Pinpoint the cell where the given text exists, returning its [X, Y] midpoint coordinate. 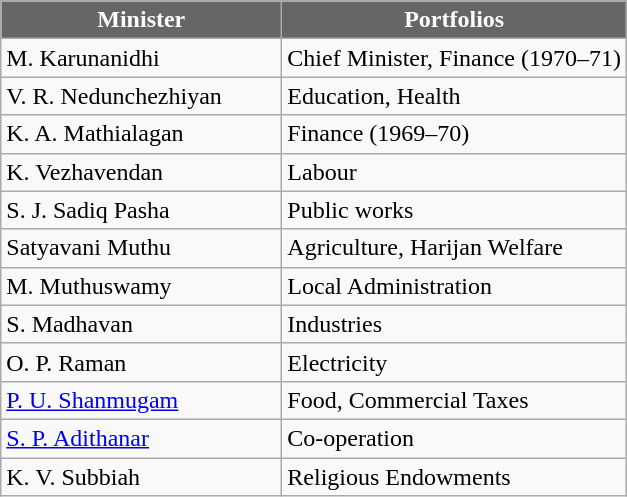
M. Karunanidhi [142, 58]
K. V. Subbiah [142, 477]
Industries [454, 324]
Religious Endowments [454, 477]
K. A. Mathialagan [142, 134]
Chief Minister, Finance (1970–71) [454, 58]
Satyavani Muthu [142, 248]
M. Muthuswamy [142, 286]
Labour [454, 172]
Local Administration [454, 286]
S. Madhavan [142, 324]
Co-operation [454, 438]
Public works [454, 210]
Electricity [454, 362]
Food, Commercial Taxes [454, 400]
Finance (1969–70) [454, 134]
S. J. Sadiq Pasha [142, 210]
Portfolios [454, 20]
O. P. Raman [142, 362]
Education, Health [454, 96]
P. U. Shanmugam [142, 400]
S. P. Adithanar [142, 438]
V. R. Nedunchezhiyan [142, 96]
K. Vezhavendan [142, 172]
Minister [142, 20]
Agriculture, Harijan Welfare [454, 248]
